For the text-containing cell, return its midpoint in [x, y] coordinate format. 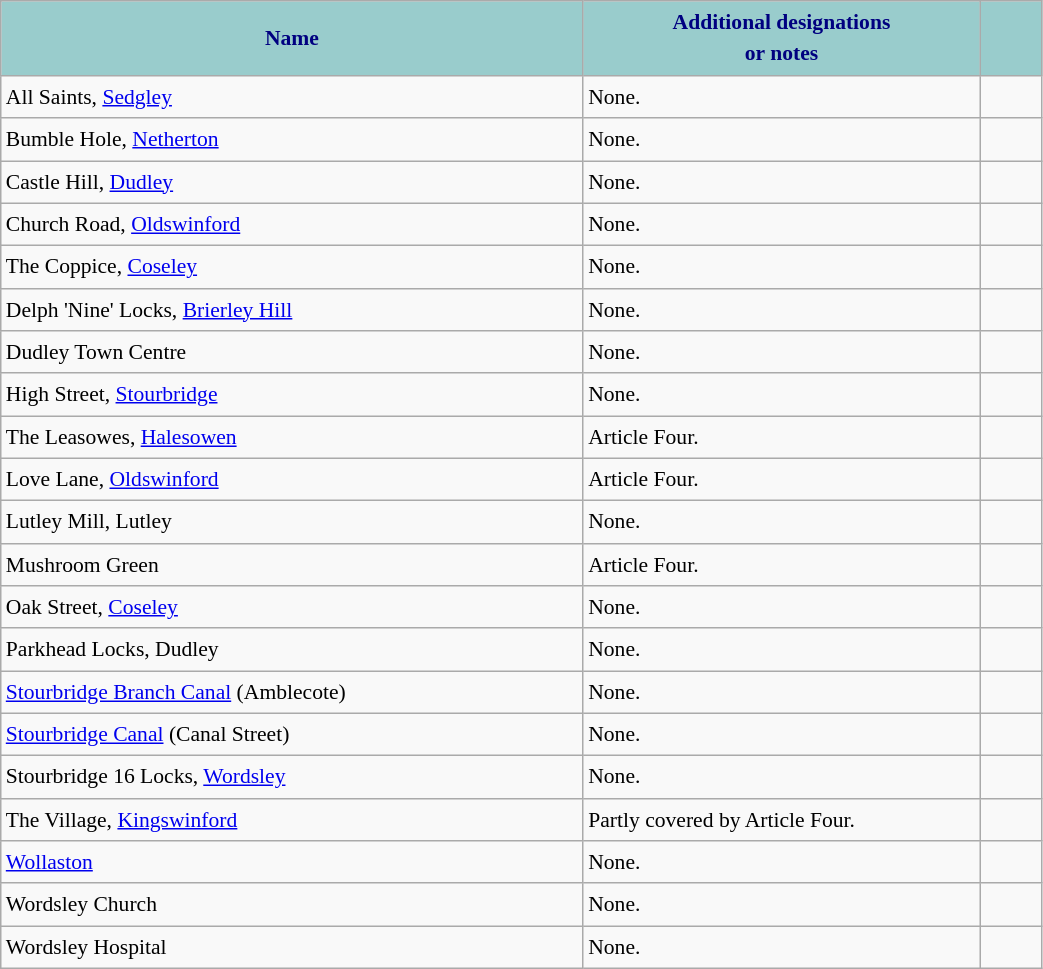
Stourbridge Canal (Canal Street) [292, 736]
Love Lane, Oldswinford [292, 480]
Dudley Town Centre [292, 352]
Castle Hill, Dudley [292, 182]
Parkhead Locks, Dudley [292, 650]
Mushroom Green [292, 566]
The Village, Kingswinford [292, 820]
Name [292, 38]
The Leasowes, Halesowen [292, 438]
Wordsley Church [292, 906]
Church Road, Oldswinford [292, 226]
High Street, Stourbridge [292, 396]
All Saints, Sedgley [292, 98]
Additional designations or notes [782, 38]
Wordsley Hospital [292, 948]
Oak Street, Coseley [292, 608]
Stourbridge Branch Canal (Amblecote) [292, 692]
Stourbridge 16 Locks, Wordsley [292, 778]
Lutley Mill, Lutley [292, 522]
Delph 'Nine' Locks, Brierley Hill [292, 310]
The Coppice, Coseley [292, 268]
Bumble Hole, Netherton [292, 140]
Wollaston [292, 862]
Partly covered by Article Four. [782, 820]
